Detect which cell encompasses the target text, then output its [x, y] center coordinate. 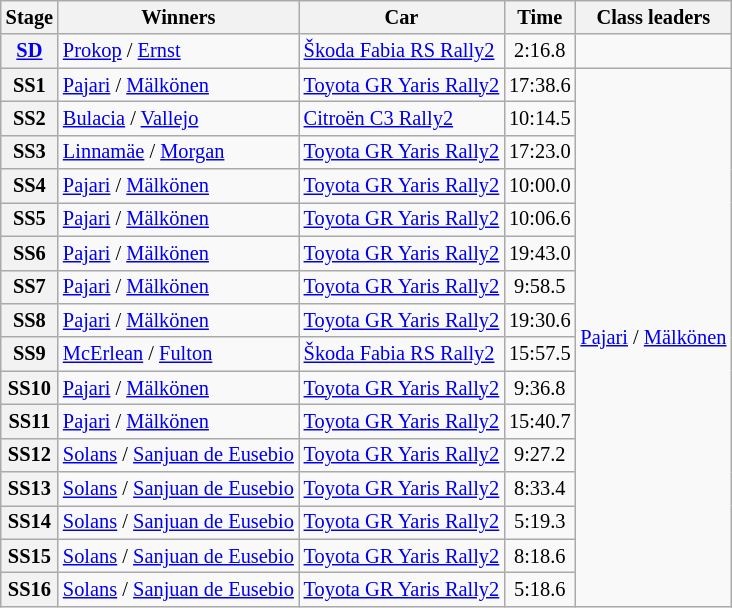
Prokop / Ernst [178, 51]
SS2 [30, 118]
SS16 [30, 589]
19:43.0 [540, 253]
SS7 [30, 287]
5:19.3 [540, 522]
SS5 [30, 219]
Car [402, 17]
SS15 [30, 556]
8:33.4 [540, 489]
Time [540, 17]
2:16.8 [540, 51]
SS12 [30, 455]
Citroën C3 Rally2 [402, 118]
SS1 [30, 85]
9:36.8 [540, 388]
SS6 [30, 253]
Class leaders [654, 17]
5:18.6 [540, 589]
8:18.6 [540, 556]
Linnamäe / Morgan [178, 152]
9:27.2 [540, 455]
SD [30, 51]
SS11 [30, 421]
SS9 [30, 354]
10:14.5 [540, 118]
15:40.7 [540, 421]
SS3 [30, 152]
19:30.6 [540, 320]
SS8 [30, 320]
Winners [178, 17]
Stage [30, 17]
10:06.6 [540, 219]
McErlean / Fulton [178, 354]
9:58.5 [540, 287]
17:38.6 [540, 85]
15:57.5 [540, 354]
10:00.0 [540, 186]
SS13 [30, 489]
SS10 [30, 388]
SS14 [30, 522]
Bulacia / Vallejo [178, 118]
SS4 [30, 186]
17:23.0 [540, 152]
